Determine the (x, y) coordinate at the center of the cell enclosing the given text.  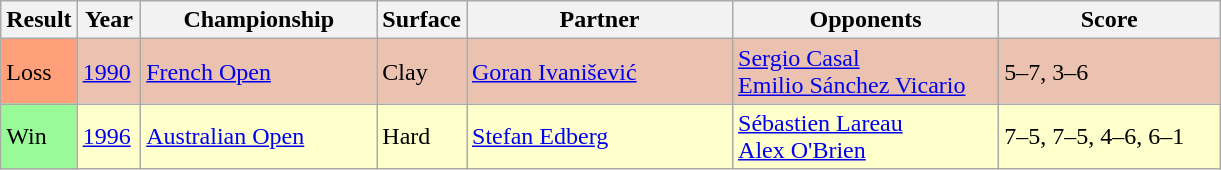
Score (1110, 20)
Year (109, 20)
1990 (109, 72)
French Open (259, 72)
Hard (422, 136)
Clay (422, 72)
Loss (39, 72)
7–5, 7–5, 4–6, 6–1 (1110, 136)
Championship (259, 20)
Stefan Edberg (599, 136)
5–7, 3–6 (1110, 72)
Opponents (866, 20)
Australian Open (259, 136)
Sébastien Lareau Alex O'Brien (866, 136)
Partner (599, 20)
Goran Ivanišević (599, 72)
Win (39, 136)
Sergio Casal Emilio Sánchez Vicario (866, 72)
Result (39, 20)
Surface (422, 20)
1996 (109, 136)
